For the text-containing cell, return its midpoint in (X, Y) coordinate format. 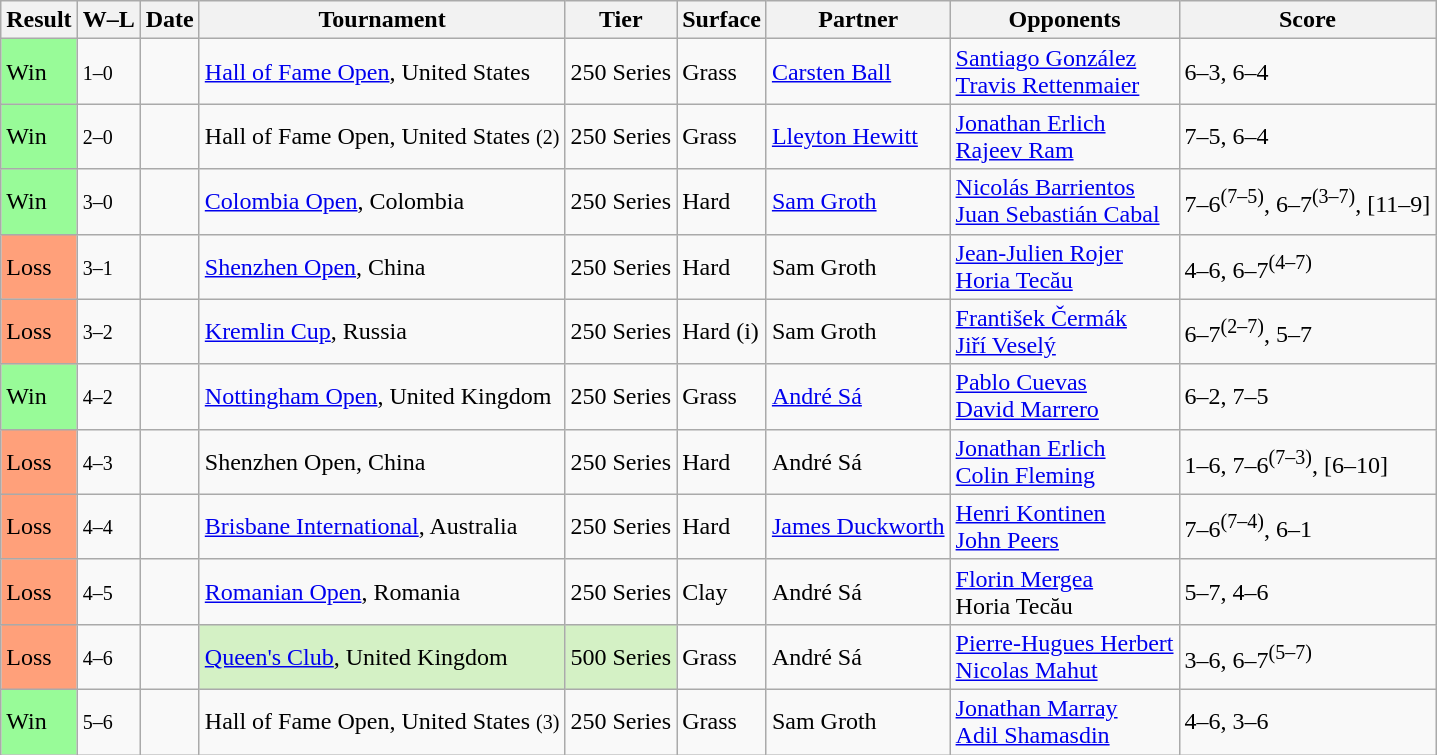
Result (39, 20)
3–1 (108, 266)
Jean-Julien Rojer Horia Tecău (1064, 266)
James Duckworth (858, 526)
4–6 (108, 656)
4–3 (108, 462)
Brisbane International, Australia (382, 526)
500 Series (621, 656)
7–6(7–5), 6–7(3–7), [11–9] (1308, 202)
4–4 (108, 526)
Jonathan Erlich Colin Fleming (1064, 462)
Tournament (382, 20)
Partner (858, 20)
Date (170, 20)
7–6(7–4), 6–1 (1308, 526)
Lleyton Hewitt (858, 136)
Hall of Fame Open, United States (3) (382, 722)
6–7(2–7), 5–7 (1308, 332)
Opponents (1064, 20)
6–3, 6–4 (1308, 72)
4–2 (108, 396)
Hard (i) (722, 332)
Nicolás Barrientos Juan Sebastián Cabal (1064, 202)
2–0 (108, 136)
Florin Mergea Horia Tecău (1064, 592)
Tier (621, 20)
Carsten Ball (858, 72)
Jonathan Erlich Rajeev Ram (1064, 136)
Queen's Club, United Kingdom (382, 656)
3–6, 6–7(5–7) (1308, 656)
5–6 (108, 722)
Clay (722, 592)
1–6, 7–6(7–3), [6–10] (1308, 462)
6–2, 7–5 (1308, 396)
4–6, 3–6 (1308, 722)
Surface (722, 20)
Pablo Cuevas David Marrero (1064, 396)
Henri Kontinen John Peers (1064, 526)
Pierre-Hugues Herbert Nicolas Mahut (1064, 656)
1–0 (108, 72)
3–0 (108, 202)
5–7, 4–6 (1308, 592)
Nottingham Open, United Kingdom (382, 396)
W–L (108, 20)
Hall of Fame Open, United States (382, 72)
Colombia Open, Colombia (382, 202)
7–5, 6–4 (1308, 136)
4–6, 6–7(4–7) (1308, 266)
Santiago González Travis Rettenmaier (1064, 72)
František Čermák Jiří Veselý (1064, 332)
Romanian Open, Romania (382, 592)
Hall of Fame Open, United States (2) (382, 136)
Kremlin Cup, Russia (382, 332)
Score (1308, 20)
4–5 (108, 592)
3–2 (108, 332)
Jonathan Marray Adil Shamasdin (1064, 722)
